Provide the (X, Y) coordinate of the cell's center where the given text is located.  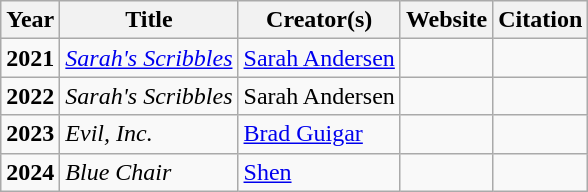
2022 (30, 96)
Citation (540, 20)
Title (149, 20)
Brad Guigar (319, 134)
Year (30, 20)
Evil, Inc. (149, 134)
Website (446, 20)
2023 (30, 134)
2024 (30, 172)
2021 (30, 58)
Blue Chair (149, 172)
Shen (319, 172)
Creator(s) (319, 20)
